Capture the cell that displays the provided text and extract its (X, Y) central coordinate. 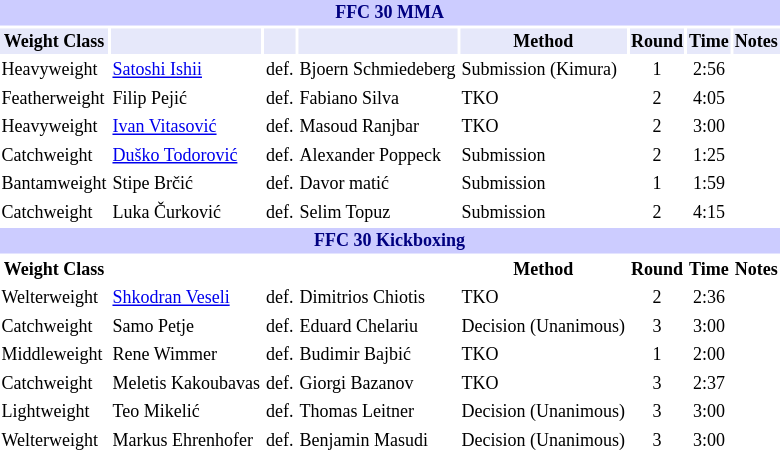
Dimitrios Chiotis (378, 298)
Luka Čurković (186, 213)
Stipe Brčić (186, 184)
Fabiano Silva (378, 99)
1:25 (710, 155)
1:59 (710, 184)
4:05 (710, 99)
Lightweight (54, 412)
2:36 (710, 298)
Eduard Chelariu (378, 327)
Giorgi Bazanov (378, 383)
Meletis Kakoubavas (186, 383)
Shkodran Veseli (186, 298)
Selim Topuz (378, 213)
FFC 30 Kickboxing (390, 241)
2:56 (710, 70)
Filip Pejić (186, 99)
Teo Mikelić (186, 412)
Satoshi Ishii (186, 70)
Alexander Poppeck (378, 155)
Bjoern Schmiedeberg (378, 70)
FFC 30 MMA (390, 13)
Featherweight (54, 99)
Ivan Vitasović (186, 127)
Budimir Bajbić (378, 355)
4:15 (710, 213)
Middleweight (54, 355)
Masoud Ranjbar (378, 127)
Duško Todorović (186, 155)
2:37 (710, 383)
2:00 (710, 355)
Thomas Leitner (378, 412)
Submission (Kimura) (543, 70)
Welterweight (54, 298)
Samo Petje (186, 327)
Bantamweight (54, 184)
Davor matić (378, 184)
Rene Wimmer (186, 355)
